Locate the cell with the specified text and output its [X, Y] center coordinate. 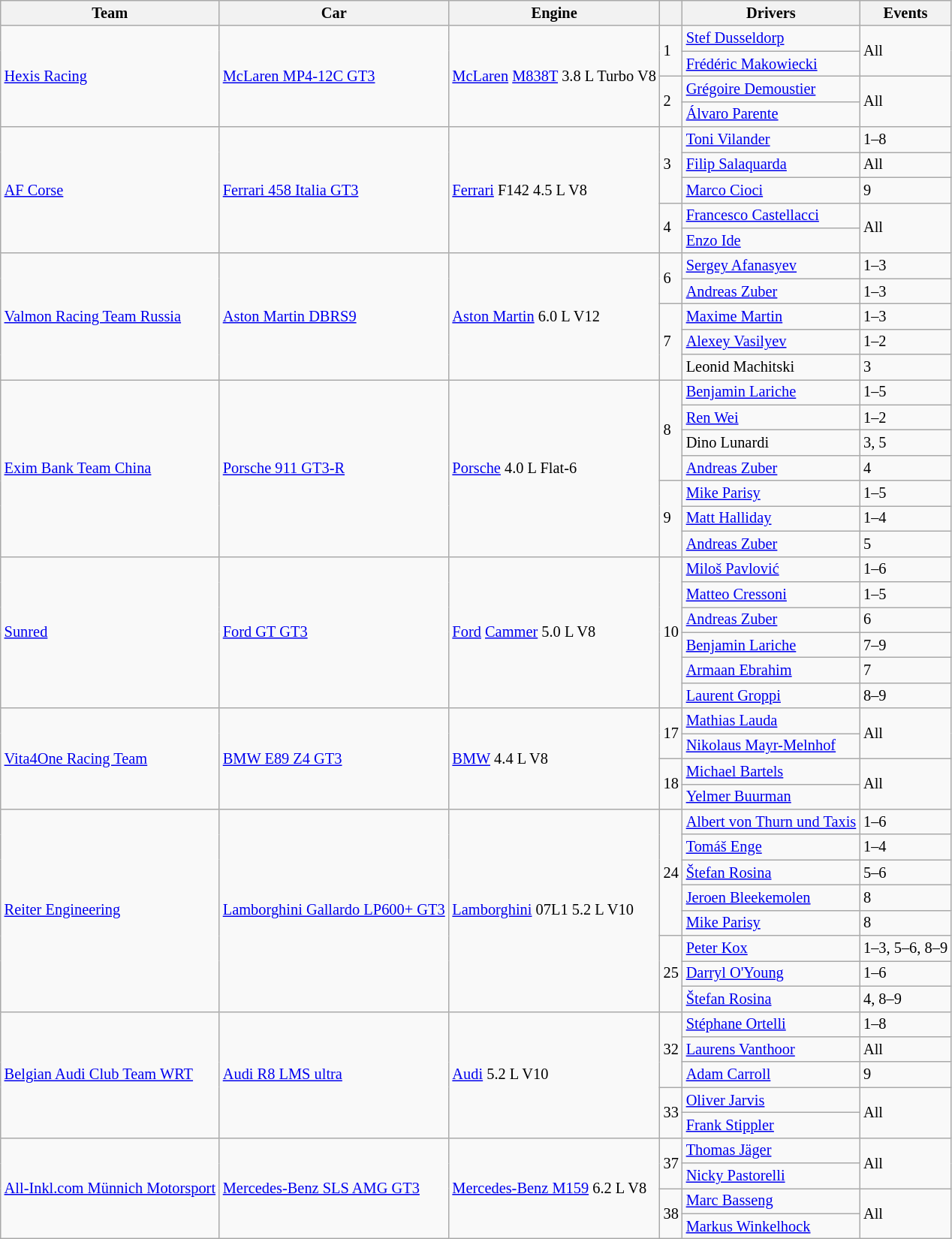
Oliver Jarvis [771, 1100]
Darryl O'Young [771, 973]
Toni Vilander [771, 140]
Team [110, 13]
10 [671, 632]
BMW E89 Z4 GT3 [334, 758]
Engine [554, 13]
Filip Salaquarda [771, 164]
Nikolaus Mayr-Melnhof [771, 746]
24 [671, 872]
McLaren MP4-12C GT3 [334, 77]
17 [671, 733]
Mathias Lauda [771, 721]
Tomáš Enge [771, 847]
AF Corse [110, 190]
Stef Dusseldorp [771, 38]
Lamborghini 07L1 5.2 L V10 [554, 910]
Lamborghini Gallardo LP600+ GT3 [334, 910]
Reiter Engineering [110, 910]
Miloš Pavlović [771, 569]
Hexis Racing [110, 77]
Michael Bartels [771, 771]
Marc Basseng [771, 1201]
Laurent Groppi [771, 695]
Vita4One Racing Team [110, 758]
All-Inkl.com Münnich Motorsport [110, 1188]
Ford GT GT3 [334, 632]
Matt Halliday [771, 518]
Leonid Machitski [771, 367]
Drivers [771, 13]
38 [671, 1213]
Álvaro Parente [771, 114]
Armaan Ebrahim [771, 670]
37 [671, 1162]
Albert von Thurn und Taxis [771, 821]
Aston Martin DBRS9 [334, 316]
33 [671, 1113]
Exim Bank Team China [110, 468]
32 [671, 1050]
Laurens Vanthoor [771, 1049]
4, 8–9 [905, 999]
Stéphane Ortelli [771, 1024]
1–3, 5–6, 8–9 [905, 948]
1 [671, 51]
Mercedes-Benz SLS AMG GT3 [334, 1188]
Belgian Audi Club Team WRT [110, 1075]
Ferrari F142 4.5 L V8 [554, 190]
Enzo Ide [771, 240]
Peter Kox [771, 948]
McLaren M838T 3.8 L Turbo V8 [554, 77]
5–6 [905, 873]
Dino Lunardi [771, 442]
Valmon Racing Team Russia [110, 316]
Matteo Cressoni [771, 594]
2 [671, 101]
Mercedes-Benz M159 6.2 L V8 [554, 1188]
Grégoire Demoustier [771, 89]
Thomas Jäger [771, 1150]
Jeroen Bleekemolen [771, 897]
Maxime Martin [771, 316]
Alexey Vasilyev [771, 342]
Sergey Afanasyev [771, 266]
5 [905, 544]
Marco Cioci [771, 190]
Frédéric Makowiecki [771, 64]
Porsche 4.0 L Flat-6 [554, 468]
Frank Stippler [771, 1125]
Ren Wei [771, 418]
Porsche 911 GT3-R [334, 468]
BMW 4.4 L V8 [554, 758]
18 [671, 784]
3, 5 [905, 442]
Adam Carroll [771, 1075]
7–9 [905, 645]
Nicky Pastorelli [771, 1176]
Events [905, 13]
Markus Winkelhock [771, 1226]
Ferrari 458 Italia GT3 [334, 190]
Audi R8 LMS ultra [334, 1075]
Yelmer Buurman [771, 797]
Ford Cammer 5.0 L V8 [554, 632]
8–9 [905, 695]
Aston Martin 6.0 L V12 [554, 316]
Francesco Castellacci [771, 216]
25 [671, 973]
Car [334, 13]
Audi 5.2 L V10 [554, 1075]
Sunred [110, 632]
